Identify which cell holds the provided text, then report its (x, y) central coordinate. 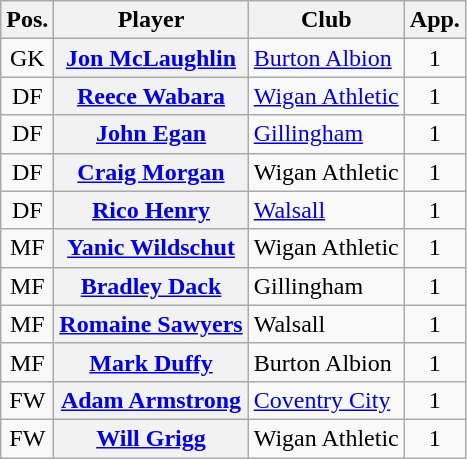
Mark Duffy (151, 362)
Pos. (28, 20)
Romaine Sawyers (151, 324)
Club (326, 20)
GK (28, 58)
Yanic Wildschut (151, 248)
Craig Morgan (151, 172)
Rico Henry (151, 210)
App. (434, 20)
Will Grigg (151, 438)
Coventry City (326, 400)
Adam Armstrong (151, 400)
Reece Wabara (151, 96)
John Egan (151, 134)
Jon McLaughlin (151, 58)
Bradley Dack (151, 286)
Player (151, 20)
